Scan for the cell matching the given text and deliver its (x, y) coordinate at center. 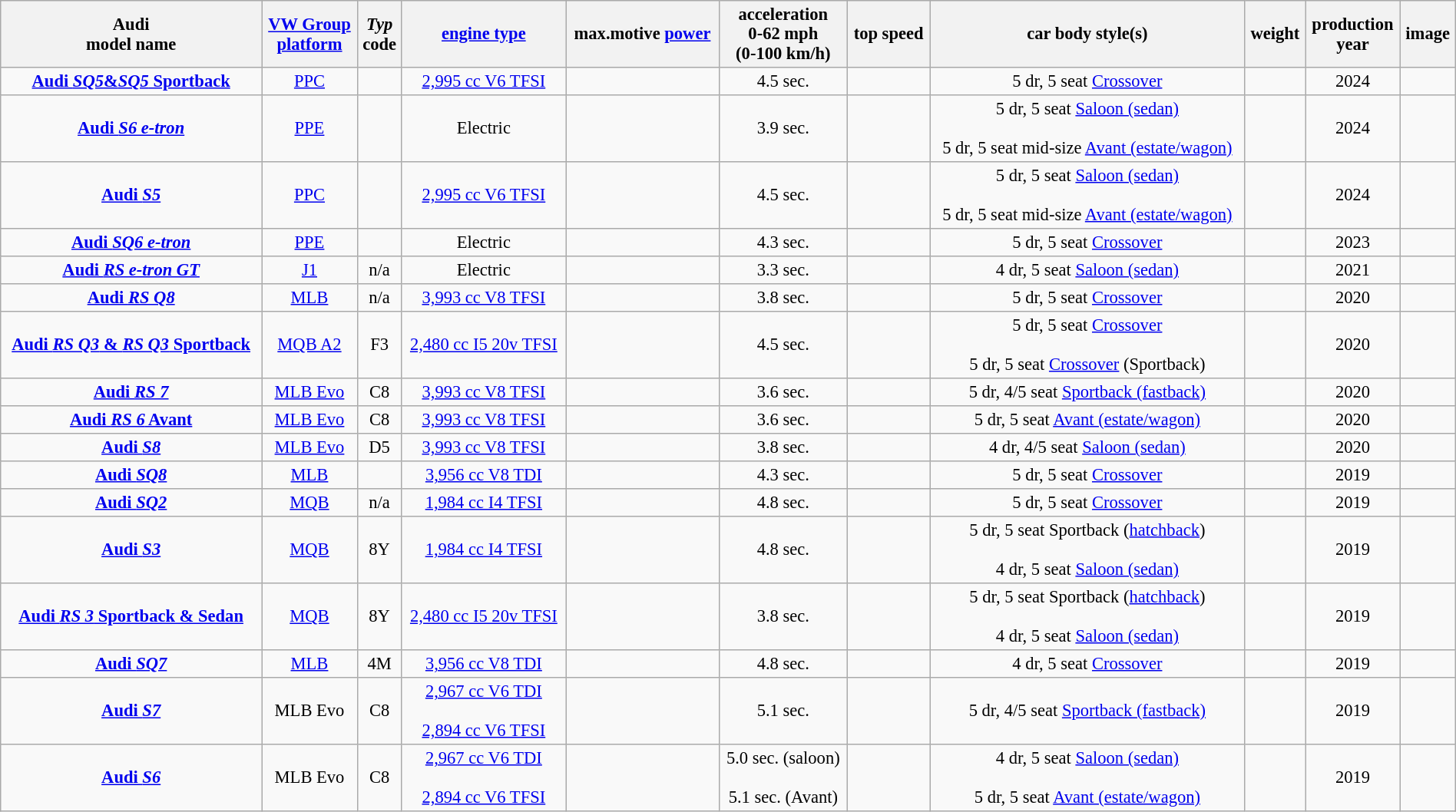
Audi S6 e-tron (131, 129)
D5 (379, 447)
Audi RS e-tron GT (131, 270)
3.3 sec. (783, 270)
Audi S3 (131, 550)
Audi S7 (131, 711)
Audi S5 (131, 195)
max.motive power (642, 34)
Audi RS 6 Avant (131, 420)
Audi SQ6 e-tron (131, 243)
2023 (1353, 243)
weight (1275, 34)
Audi SQ7 (131, 664)
4 dr, 5 seat Saloon (sedan) (1087, 270)
4M (379, 664)
Audi RS Q3 & RS Q3 Sportback (131, 345)
Audi SQ2 (131, 503)
Audi SQ5&SQ5 Sportback (131, 81)
Audi RS Q8 (131, 298)
5 dr, 5 seat Avant (estate/wagon) (1087, 420)
Audi S6 (131, 778)
5 dr, 5 seat Crossover5 dr, 5 seat Crossover (Sportback) (1087, 345)
VW Groupplatform (310, 34)
image (1428, 34)
Audi SQ8 (131, 475)
MQB A2 (310, 345)
4 dr, 5 seat Saloon (sedan)5 dr, 5 seat Avant (estate/wagon) (1087, 778)
J1 (310, 270)
car body style(s) (1087, 34)
productionyear (1353, 34)
F3 (379, 345)
5.0 sec. (saloon)5.1 sec. (Avant) (783, 778)
acceleration0-62 mph(0-100 km/h) (783, 34)
Audimodel name (131, 34)
Typcode (379, 34)
top speed (889, 34)
engine type (484, 34)
4 dr, 4/5 seat Saloon (sedan) (1087, 447)
Audi S8 (131, 447)
Audi RS 7 (131, 392)
Audi RS 3 Sportback & Sedan (131, 617)
4 dr, 5 seat Crossover (1087, 664)
5.1 sec. (783, 711)
2021 (1353, 270)
3.9 sec. (783, 129)
